Determine the (X, Y) coordinate at the center of the cell enclosing the given text.  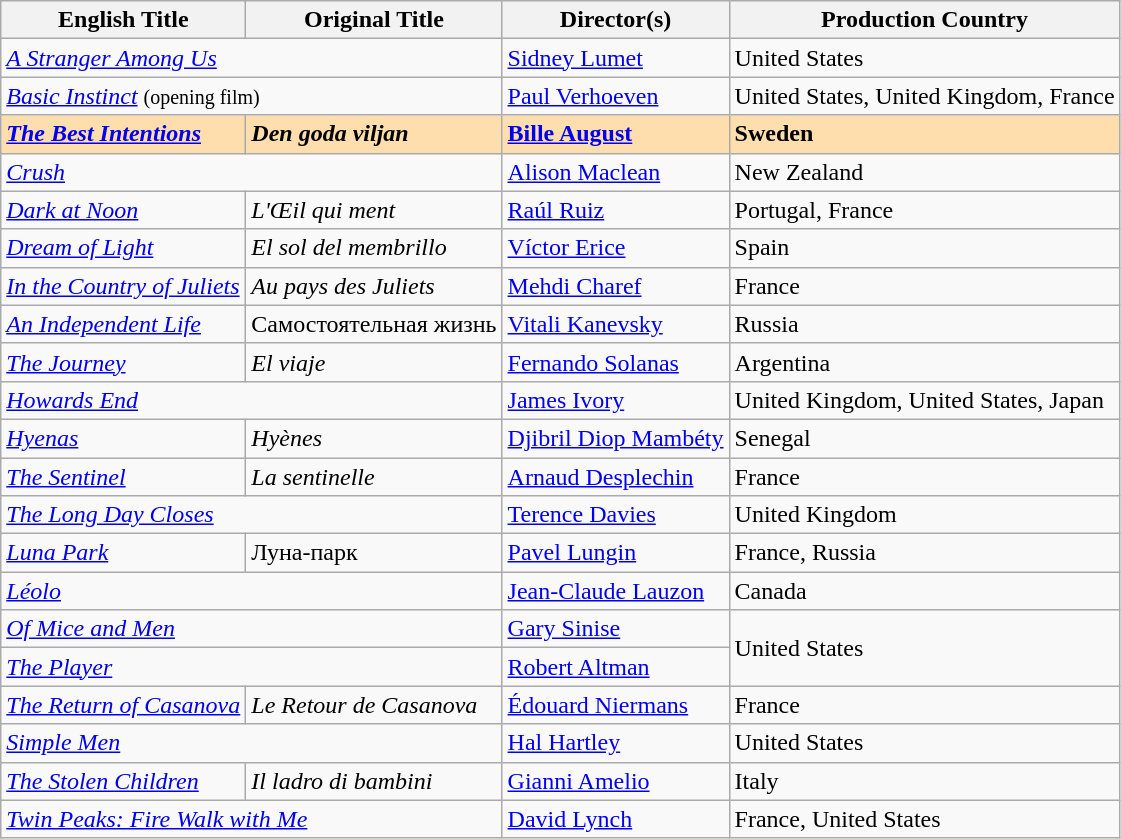
United Kingdom, United States, Japan (924, 400)
L'Œil qui ment (374, 210)
Crush (252, 172)
Hal Hartley (616, 743)
France, United States (924, 819)
Howards End (252, 400)
United States, United Kingdom, France (924, 96)
Au pays des Juliets (374, 286)
Dream of Light (124, 248)
James Ivory (616, 400)
United Kingdom (924, 515)
Léolo (252, 591)
Twin Peaks: Fire Walk with Me (252, 819)
Terence Davies (616, 515)
Spain (924, 248)
Le Retour de Casanova (374, 705)
In the Country of Juliets (124, 286)
The Journey (124, 362)
Jean-Claude Lauzon (616, 591)
Mehdi Charef (616, 286)
Argentina (924, 362)
The Stolen Children (124, 781)
Italy (924, 781)
An Independent Life (124, 324)
Paul Verhoeven (616, 96)
English Title (124, 20)
Bille August (616, 134)
Луна-парк (374, 553)
The Best Intentions (124, 134)
Djibril Diop Mambéty (616, 438)
Original Title (374, 20)
Sweden (924, 134)
Hyènes (374, 438)
Hyenas (124, 438)
The Long Day Closes (252, 515)
Raúl Ruiz (616, 210)
Pavel Lungin (616, 553)
Senegal (924, 438)
El viaje (374, 362)
Basic Instinct (opening film) (252, 96)
El sol del membrillo (374, 248)
Simple Men (252, 743)
Alison Maclean (616, 172)
Portugal, France (924, 210)
Den goda viljan (374, 134)
Russia (924, 324)
Arnaud Desplechin (616, 477)
Gianni Amelio (616, 781)
Vitali Kanevsky (616, 324)
Sidney Lumet (616, 58)
New Zealand (924, 172)
The Sentinel (124, 477)
Robert Altman (616, 667)
La sentinelle (374, 477)
Édouard Niermans (616, 705)
The Player (252, 667)
Production Country (924, 20)
David Lynch (616, 819)
The Return of Casanova (124, 705)
Of Mice and Men (252, 629)
Canada (924, 591)
Director(s) (616, 20)
Gary Sinise (616, 629)
Víctor Erice (616, 248)
Самостоятельная жизнь (374, 324)
Il ladro di bambini (374, 781)
Fernando Solanas (616, 362)
Dark at Noon (124, 210)
Luna Park (124, 553)
A Stranger Among Us (252, 58)
France, Russia (924, 553)
